Locate the cell with the specified text and output its [X, Y] center coordinate. 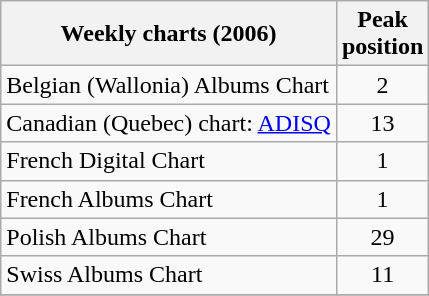
2 [382, 85]
Peakposition [382, 34]
French Digital Chart [169, 161]
Belgian (Wallonia) Albums Chart [169, 85]
Weekly charts (2006) [169, 34]
29 [382, 237]
11 [382, 275]
13 [382, 123]
Polish Albums Chart [169, 237]
French Albums Chart [169, 199]
Swiss Albums Chart [169, 275]
Canadian (Quebec) chart: ADISQ [169, 123]
